For the text-containing cell, return its midpoint in [x, y] coordinate format. 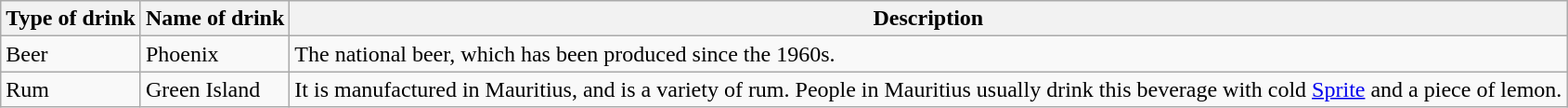
Type of drink [71, 19]
Rum [71, 89]
It is manufactured in Mauritius, and is a variety of rum. People in Mauritius usually drink this beverage with cold Sprite and a piece of lemon. [928, 89]
The national beer, which has been produced since the 1960s. [928, 54]
Green Island [214, 89]
Name of drink [214, 19]
Beer [71, 54]
Phoenix [214, 54]
Description [928, 19]
